Extract the (X, Y) coordinate from the center of the cell holding the provided text.  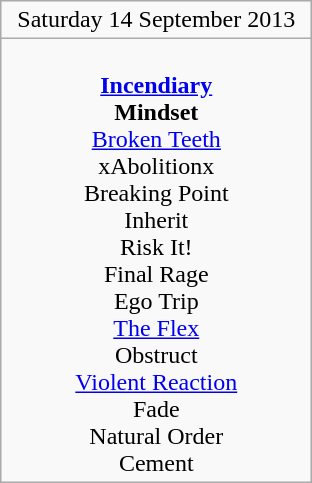
Saturday 14 September 2013 (156, 20)
